Scan for the cell matching the given text and deliver its [X, Y] coordinate at center. 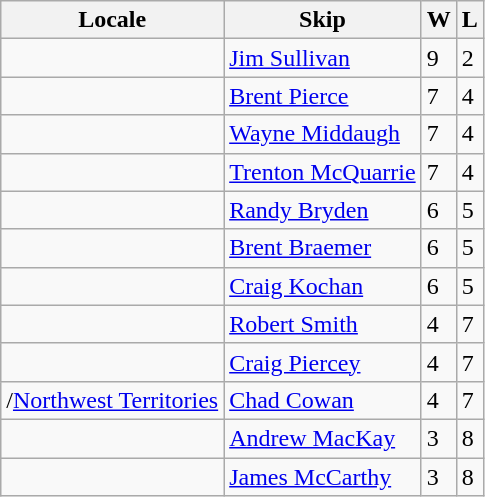
Robert Smith [322, 324]
2 [470, 58]
Skip [322, 20]
Andrew MacKay [322, 438]
Jim Sullivan [322, 58]
Craig Kochan [322, 286]
Brent Pierce [322, 96]
Brent Braemer [322, 248]
Chad Cowan [322, 400]
W [438, 20]
L [470, 20]
Trenton McQuarrie [322, 172]
9 [438, 58]
Locale [112, 20]
Randy Bryden [322, 210]
James McCarthy [322, 477]
Craig Piercey [322, 362]
/Northwest Territories [112, 400]
Wayne Middaugh [322, 134]
